Return [x, y] of the center of cell containing provided text 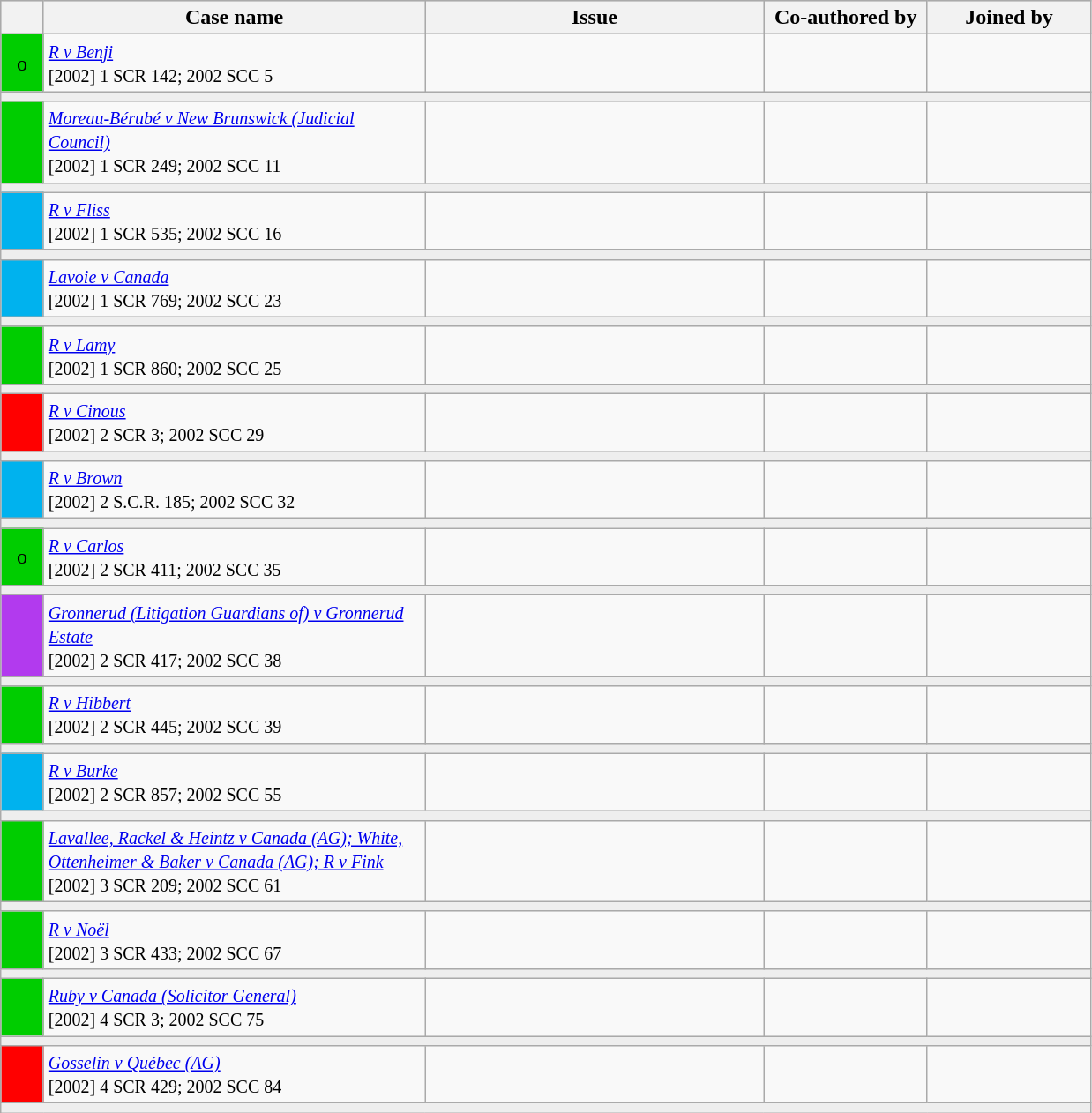
R v Fliss [2002] 1 SCR 535; 2002 SCC 16 [235, 220]
Issue [595, 18]
R v Noël [2002] 3 SCR 433; 2002 SCC 67 [235, 940]
Moreau-Bérubé v New Brunswick (Judicial Council) [2002] 1 SCR 249; 2002 SCC 11 [235, 142]
Joined by [1009, 18]
R v Cinous [2002] 2 SCR 3; 2002 SCC 29 [235, 422]
R v Benji [2002] 1 SCR 142; 2002 SCC 5 [235, 63]
Lavoie v Canada [2002] 1 SCR 769; 2002 SCC 23 [235, 288]
R v Burke [2002] 2 SCR 857; 2002 SCC 55 [235, 781]
R v Hibbert [2002] 2 SCR 445; 2002 SCC 39 [235, 714]
R v Lamy [2002] 1 SCR 860; 2002 SCC 25 [235, 355]
Case name [235, 18]
Co-authored by [845, 18]
Gronnerud (Litigation Guardians of) v Gronnerud Estate [2002] 2 SCR 417; 2002 SCC 38 [235, 636]
R v Carlos [2002] 2 SCR 411; 2002 SCC 35 [235, 557]
R v Brown[2002] 2 S.C.R. 185; 2002 SCC 32 [235, 490]
Gosselin v Québec (AG) [2002] 4 SCR 429; 2002 SCC 84 [235, 1074]
Ruby v Canada (Solicitor General) [2002] 4 SCR 3; 2002 SCC 75 [235, 1007]
Lavallee, Rackel & Heintz v Canada (AG); White, Ottenheimer & Baker v Canada (AG); R v Fink[2002] 3 SCR 209; 2002 SCC 61 [235, 861]
